Provide the (X, Y) coordinate of the cell's center where the given text is located.  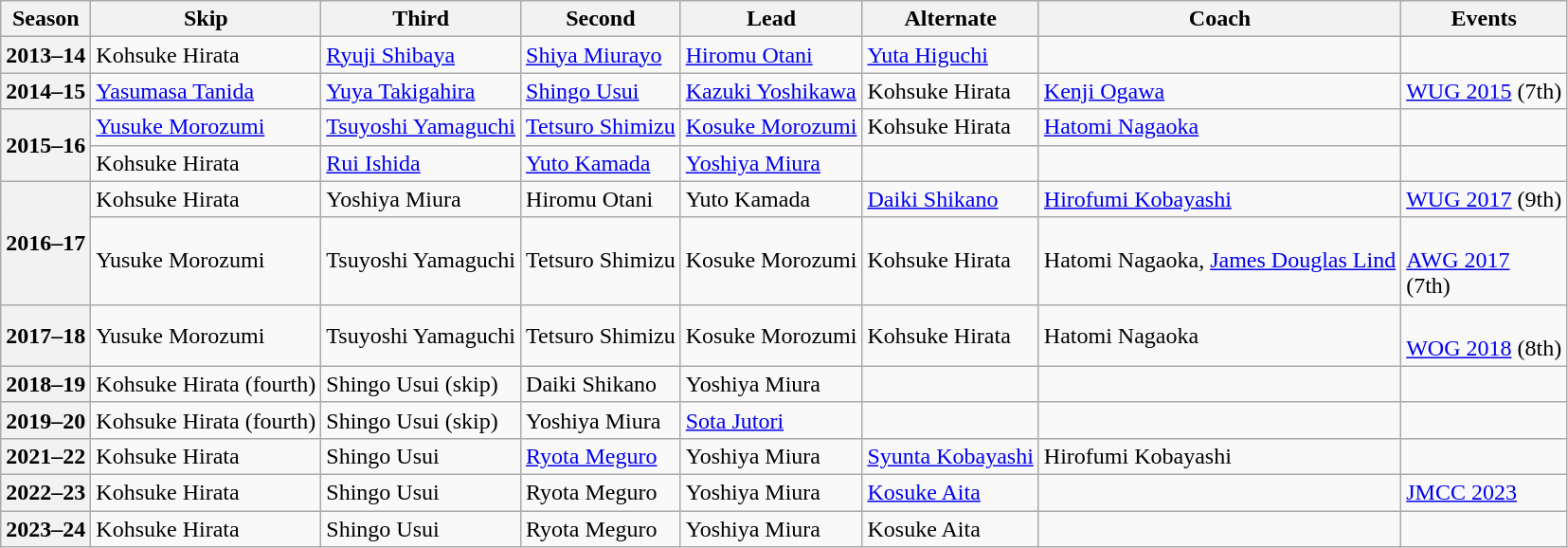
Events (1484, 19)
Kazuki Yoshikawa (771, 91)
Third (421, 19)
2023–24 (45, 528)
WOG 2018 (8th) (1484, 336)
Second (601, 19)
Yasumasa Tanida (207, 91)
Shiya Miurayo (601, 55)
Rui Ishida (421, 163)
2014–15 (45, 91)
Coach (1219, 19)
JMCC 2023 (1484, 492)
Kenji Ogawa (1219, 91)
2016–17 (45, 243)
WUG 2015 (7th) (1484, 91)
2019–20 (45, 420)
2018–19 (45, 384)
Hatomi Nagaoka, James Douglas Lind (1219, 261)
2017–18 (45, 336)
Season (45, 19)
Skip (207, 19)
Alternate (950, 19)
Lead (771, 19)
2021–22 (45, 456)
Sota Jutori (771, 420)
AWG 2017 (7th) (1484, 261)
Yuya Takigahira (421, 91)
WUG 2017 (9th) (1484, 199)
2022–23 (45, 492)
2013–14 (45, 55)
Syunta Kobayashi (950, 456)
2015–16 (45, 145)
Ryuji Shibaya (421, 55)
Yuta Higuchi (950, 55)
